Search for the cell housing the specified text and yield its [X, Y] center coordinate. 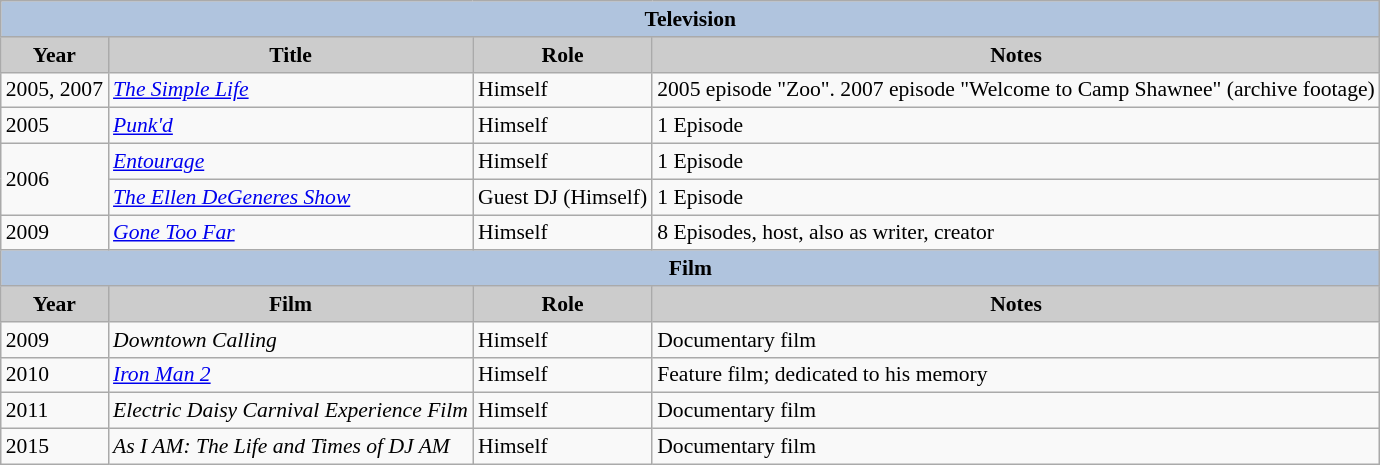
2015 [54, 447]
The Ellen DeGeneres Show [290, 197]
2010 [54, 375]
As I AM: The Life and Times of DJ AM [290, 447]
The Simple Life [290, 90]
2005 episode "Zoo". 2007 episode "Welcome to Camp Shawnee" (archive footage) [1016, 90]
Iron Man 2 [290, 375]
Punk'd [290, 126]
2006 [54, 180]
Feature film; dedicated to his memory [1016, 375]
Electric Daisy Carnival Experience Film [290, 411]
Television [690, 19]
Entourage [290, 162]
8 Episodes, host, also as writer, creator [1016, 233]
Gone Too Far [290, 233]
Title [290, 55]
2011 [54, 411]
2005, 2007 [54, 90]
Downtown Calling [290, 340]
Guest DJ (Himself) [562, 197]
2005 [54, 126]
